Locate the cell with the specified text and output its (X, Y) center coordinate. 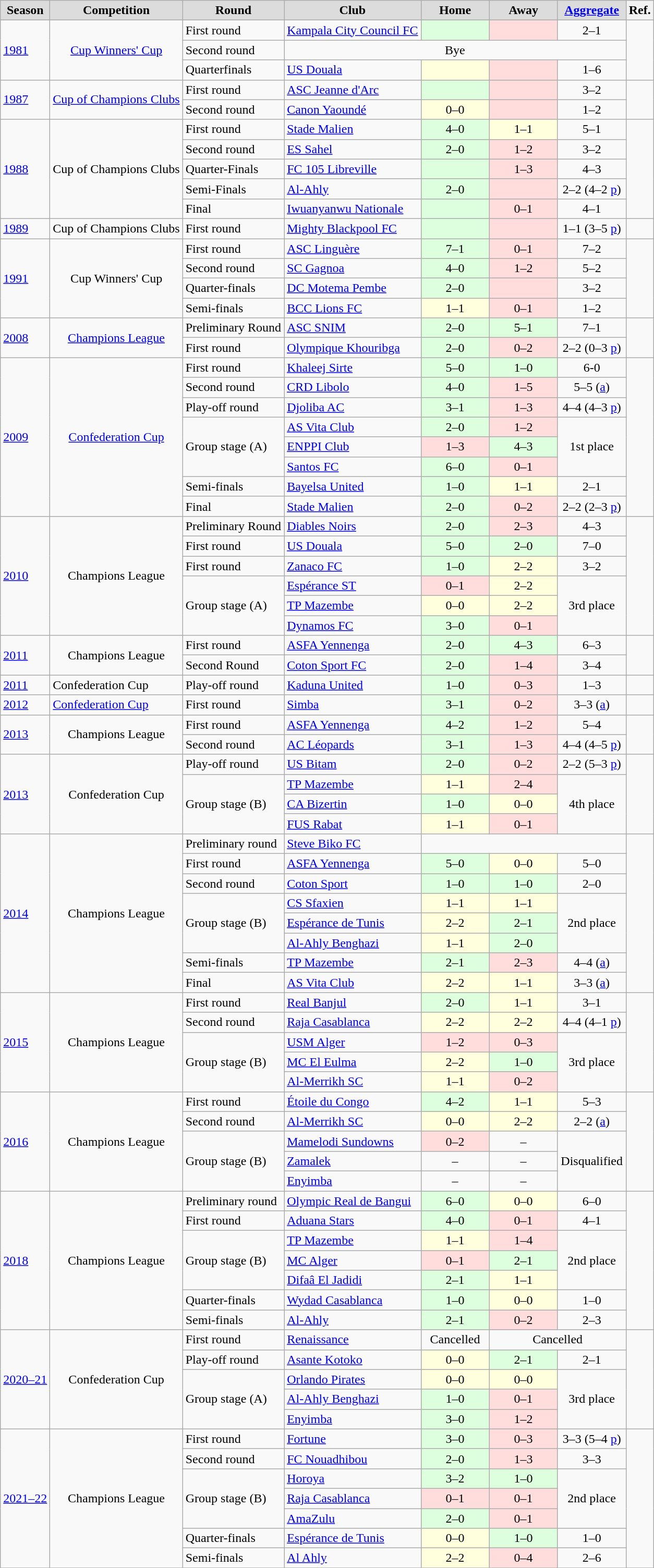
Quarter-Finals (233, 169)
Canon Yaoundé (353, 109)
1991 (25, 278)
4–4 (4–3 p) (591, 407)
Renaissance (353, 1340)
2014 (25, 913)
FUS Rabat (353, 824)
Semi-Finals (233, 189)
6–3 (591, 645)
Orlando Pirates (353, 1379)
1989 (25, 228)
Second Round (233, 665)
DC Motema Pembe (353, 288)
1–1 (3–5 p) (591, 228)
Bayelsa United (353, 486)
Aggregate (591, 10)
Djoliba AC (353, 407)
Kaduna United (353, 685)
6-0 (591, 367)
2–4 (524, 784)
Zamalek (353, 1161)
Iwuanyanwu Nationale (353, 209)
1981 (25, 50)
2–2 (4–2 p) (591, 189)
Santos FC (353, 467)
MC Alger (353, 1260)
Wydad Casablanca (353, 1300)
Khaleej Sirte (353, 367)
Club (353, 10)
Olympique Khouribga (353, 348)
1st place (591, 447)
Étoile du Congo (353, 1101)
Espérance ST (353, 586)
Round (233, 10)
Diables Noirs (353, 526)
2–2 (2–3 p) (591, 506)
1988 (25, 169)
CRD Libolo (353, 387)
SC Gagnoa (353, 268)
2009 (25, 437)
7–2 (591, 249)
Disqualified (591, 1161)
CA Bizertin (353, 804)
2021–22 (25, 1498)
Bye (455, 50)
Away (524, 10)
2012 (25, 705)
Difaâ El Jadidi (353, 1280)
2–2 (0–3 p) (591, 348)
1–6 (591, 70)
Horoya (353, 1478)
5–5 (a) (591, 387)
FC 105 Libreville (353, 169)
7–0 (591, 546)
4–4 (4–5 p) (591, 744)
Ref. (639, 10)
2008 (25, 338)
2020–21 (25, 1379)
0–4 (524, 1558)
FC Nouadhibou (353, 1459)
ASC SNIM (353, 328)
4–4 (a) (591, 963)
MC El Eulma (353, 1062)
Coton Sport FC (353, 665)
1–5 (524, 387)
3–3 (5–4 p) (591, 1439)
Competition (116, 10)
ENPPI Club (353, 447)
Coton Sport (353, 884)
2–2 (5–3 p) (591, 764)
Asante Kotoko (353, 1359)
ASC Jeanne d'Arc (353, 90)
AC Léopards (353, 744)
US Bitam (353, 764)
2–6 (591, 1558)
Mamelodi Sundowns (353, 1141)
1987 (25, 100)
Al Ahly (353, 1558)
Quarterfinals (233, 70)
3–3 (591, 1459)
USM Alger (353, 1042)
2010 (25, 575)
Home (455, 10)
Season (25, 10)
2018 (25, 1260)
5–2 (591, 268)
Fortune (353, 1439)
Steve Biko FC (353, 843)
BCC Lions FC (353, 308)
3–4 (591, 665)
2–2 (a) (591, 1121)
ES Sahel (353, 149)
Zanaco FC (353, 566)
Dynamos FC (353, 626)
ASC Linguère (353, 249)
2015 (25, 1042)
Mighty Blackpool FC (353, 228)
AmaZulu (353, 1518)
Olympic Real de Bangui (353, 1200)
Simba (353, 705)
4th place (591, 804)
4–4 (4–1 p) (591, 1022)
Kampala City Council FC (353, 30)
5–3 (591, 1101)
2016 (25, 1141)
CS Sfaxien (353, 903)
Real Banjul (353, 1002)
5–4 (591, 725)
Aduana Stars (353, 1221)
